Provide the [x, y] coordinate of the cell's center where the given text is located.  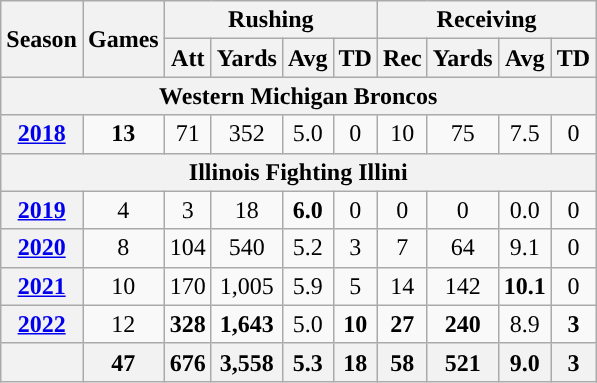
3,558 [246, 362]
Att [188, 58]
676 [188, 362]
Rushing [270, 20]
521 [462, 362]
8.9 [524, 324]
2021 [42, 286]
1,005 [246, 286]
5.3 [308, 362]
2019 [42, 210]
Illinois Fighting Illini [298, 172]
Games [123, 39]
Season [42, 39]
13 [123, 134]
7 [402, 248]
352 [246, 134]
7.5 [524, 134]
10.1 [524, 286]
240 [462, 324]
5.9 [308, 286]
170 [188, 286]
5 [355, 286]
Rec [402, 58]
328 [188, 324]
27 [402, 324]
4 [123, 210]
5.2 [308, 248]
14 [402, 286]
71 [188, 134]
9.1 [524, 248]
142 [462, 286]
2018 [42, 134]
9.0 [524, 362]
8 [123, 248]
6.0 [308, 210]
Receiving [486, 20]
47 [123, 362]
0.0 [524, 210]
1,643 [246, 324]
2022 [42, 324]
104 [188, 248]
2020 [42, 248]
75 [462, 134]
540 [246, 248]
Western Michigan Broncos [298, 96]
58 [402, 362]
12 [123, 324]
64 [462, 248]
